Detect which cell encompasses the target text, then output its (X, Y) center coordinate. 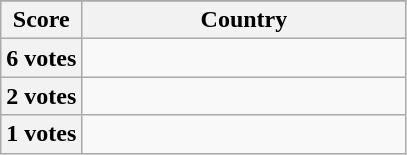
2 votes (42, 96)
6 votes (42, 58)
Score (42, 20)
1 votes (42, 134)
Country (244, 20)
